Output the [x, y] coordinate of the center of the cell containing the given text.  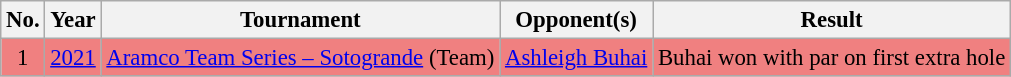
Buhai won with par on first extra hole [832, 58]
Year [73, 20]
Tournament [300, 20]
Opponent(s) [576, 20]
1 [23, 58]
Result [832, 20]
Ashleigh Buhai [576, 58]
Aramco Team Series – Sotogrande (Team) [300, 58]
2021 [73, 58]
No. [23, 20]
